For the text-containing cell, return its midpoint in (X, Y) coordinate format. 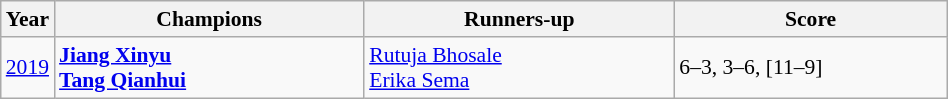
2019 (28, 68)
Rutuja Bhosale Erika Sema (519, 68)
Year (28, 19)
6–3, 3–6, [11–9] (810, 68)
Score (810, 19)
Champions (209, 19)
Jiang Xinyu Tang Qianhui (209, 68)
Runners-up (519, 19)
